Identify which cell holds the provided text, then report its (X, Y) central coordinate. 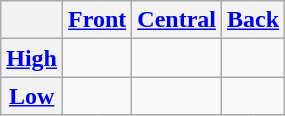
Central (177, 20)
High (32, 58)
Front (98, 20)
Low (32, 96)
Back (254, 20)
